From the cell containing the given text, extract its center point as [X, Y] coordinate. 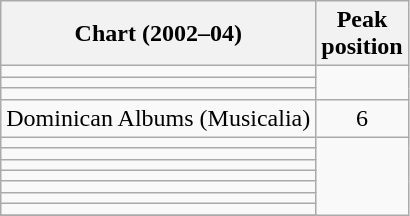
Chart (2002–04) [158, 34]
6 [362, 118]
Peakposition [362, 34]
Dominican Albums (Musicalia) [158, 118]
